Capture the cell that displays the provided text and extract its [X, Y] central coordinate. 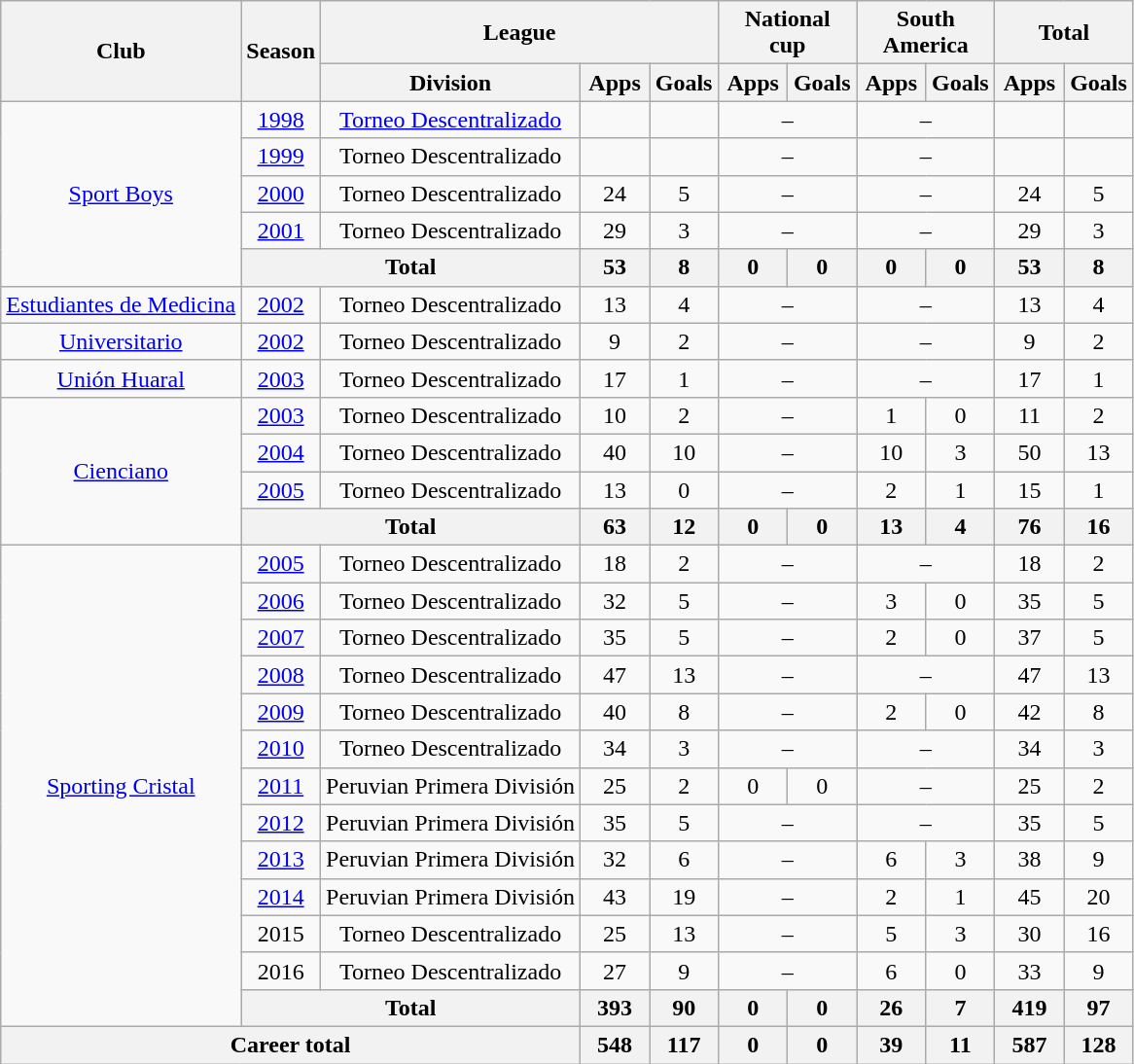
2009 [281, 712]
45 [1029, 897]
15 [1029, 489]
2013 [281, 860]
63 [615, 527]
Division [451, 83]
42 [1029, 712]
South America [926, 33]
Universitario [121, 341]
27 [615, 971]
Club [121, 51]
2006 [281, 601]
1998 [281, 120]
90 [685, 1008]
Sporting Cristal [121, 786]
2004 [281, 452]
2000 [281, 194]
38 [1029, 860]
30 [1029, 934]
97 [1099, 1008]
Sport Boys [121, 194]
33 [1029, 971]
2016 [281, 971]
National cup [788, 33]
50 [1029, 452]
128 [1099, 1045]
2012 [281, 823]
2010 [281, 749]
Unión Huaral [121, 378]
Cienciano [121, 471]
39 [891, 1045]
2007 [281, 638]
419 [1029, 1008]
76 [1029, 527]
League [519, 33]
2015 [281, 934]
2008 [281, 675]
Season [281, 51]
1999 [281, 157]
19 [685, 897]
Estudiantes de Medicina [121, 304]
26 [891, 1008]
2001 [281, 231]
587 [1029, 1045]
Career total [291, 1045]
548 [615, 1045]
2014 [281, 897]
20 [1099, 897]
7 [961, 1008]
2011 [281, 786]
117 [685, 1045]
12 [685, 527]
43 [615, 897]
37 [1029, 638]
393 [615, 1008]
